Return (x, y) of the center of cell containing provided text 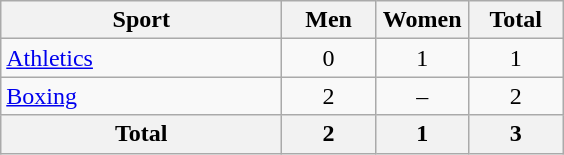
Men (329, 20)
Athletics (142, 58)
3 (516, 134)
– (422, 96)
Boxing (142, 96)
Sport (142, 20)
Women (422, 20)
0 (329, 58)
